Capture the cell that displays the provided text and extract its [x, y] central coordinate. 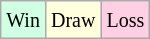
Win [24, 20]
Loss [126, 20]
Draw [72, 20]
